Pinpoint the cell where the given text exists, returning its (x, y) midpoint coordinate. 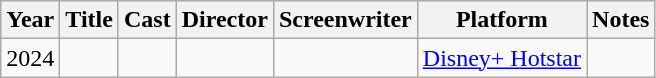
Platform (502, 20)
Notes (621, 20)
Screenwriter (345, 20)
Title (90, 20)
Disney+ Hotstar (502, 58)
Director (224, 20)
Year (30, 20)
Cast (147, 20)
2024 (30, 58)
